Extract the (X, Y) coordinate from the center of the cell holding the provided text.  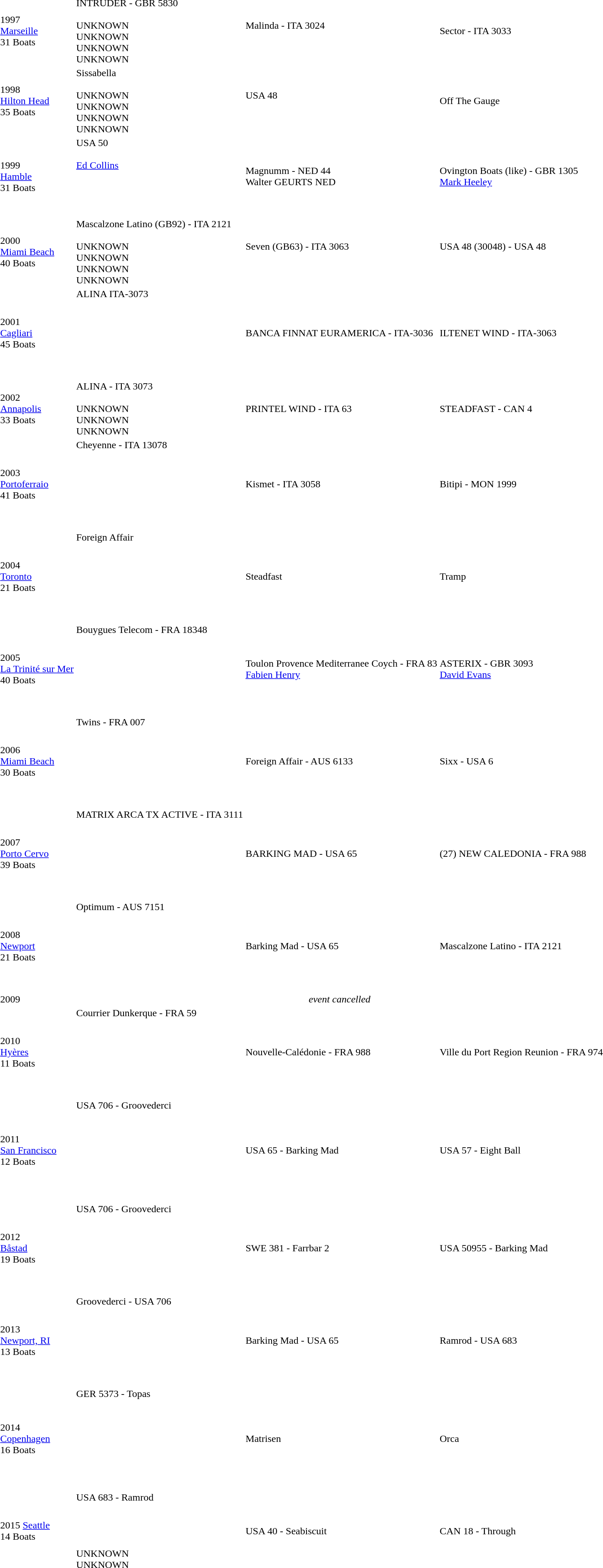
Sissabella UNKNOWNUNKNOWNUNKNOWNUNKNOWN (160, 101)
USA 50Ed Collins (160, 176)
Seven (GB63) - ITA 3063 (341, 252)
Kismet - ITA 3058 (341, 484)
BANCA FINNAT EURAMERICA - ITA-3036 (341, 333)
Mascalzone Latino (GB92) - ITA 2121UNKNOWNUNKNOWNUNKNOWNUNKNOWN (160, 252)
Foreign Affair - AUS 6133 (341, 762)
Groovederci - USA 706 (160, 1341)
ALINA - ITA 3073UNKNOWNUNKNOWNUNKNOWN (160, 409)
SWE 381 - Farrbar 2 (341, 1248)
Courrier Dunkerque - FRA 59 (160, 1052)
PRINTEL WIND - ITA 63 (341, 409)
Toulon Provence Mediterranee Coych - FRA 83Fabien Henry (341, 669)
Steadfast (341, 577)
Bouygues Telecom - FRA 18348 (160, 669)
ALINA ITA-3073 (160, 333)
GER 5373 - Topas (160, 1439)
BARKING MAD - USA 65 (341, 854)
Optimum - AUS 7151 (160, 946)
Matrisen (341, 1439)
Twins - FRA 007 (160, 762)
Magnumm - NED 44Walter GEURTS NED (341, 176)
USA 65 - Barking Mad (341, 1150)
MATRIX ARCA TX ACTIVE - ITA 3111 (160, 854)
Cheyenne - ITA 13078 (160, 484)
Foreign Affair (160, 577)
USA 48 (341, 101)
Nouvelle-Calédonie - FRA 988 (341, 1052)
